Return (X, Y) of the center of cell containing provided text 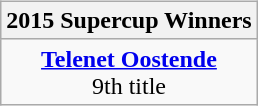
Telenet Oostende9th title (129, 72)
2015 Supercup Winners (129, 20)
